For the text-containing cell, return its midpoint in [x, y] coordinate format. 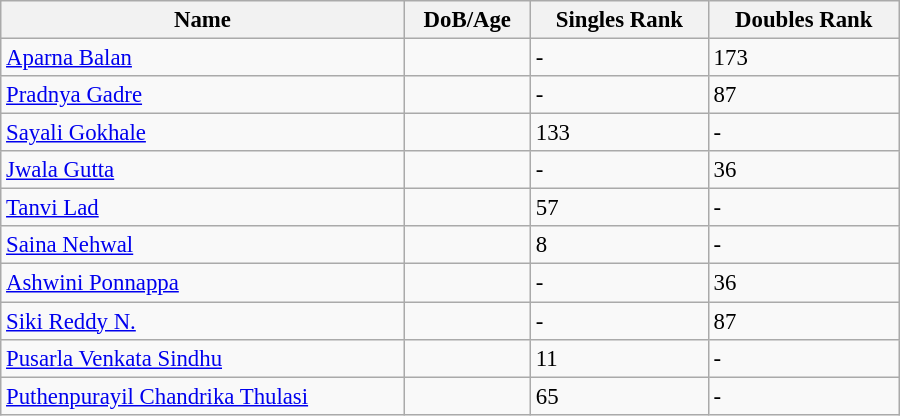
Saina Nehwal [202, 245]
Tanvi Lad [202, 208]
Jwala Gutta [202, 170]
DoB/Age [467, 20]
57 [619, 208]
Doubles Rank [804, 20]
Sayali Gokhale [202, 133]
Pradnya Gadre [202, 95]
Aparna Balan [202, 58]
11 [619, 358]
Ashwini Ponnappa [202, 283]
Siki Reddy N. [202, 321]
173 [804, 58]
133 [619, 133]
Pusarla Venkata Sindhu [202, 358]
Name [202, 20]
Puthenpurayil Chandrika Thulasi [202, 396]
8 [619, 245]
Singles Rank [619, 20]
65 [619, 396]
